Return [X, Y] of the center of cell containing provided text 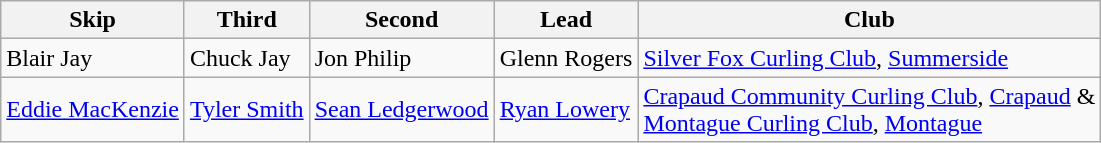
Tyler Smith [246, 110]
Glenn Rogers [566, 58]
Club [870, 20]
Silver Fox Curling Club, Summerside [870, 58]
Skip [93, 20]
Eddie MacKenzie [93, 110]
Second [402, 20]
Lead [566, 20]
Blair Jay [93, 58]
Ryan Lowery [566, 110]
Sean Ledgerwood [402, 110]
Jon Philip [402, 58]
Chuck Jay [246, 58]
Crapaud Community Curling Club, Crapaud & Montague Curling Club, Montague [870, 110]
Third [246, 20]
